Output the [X, Y] coordinate of the center of the cell containing the given text.  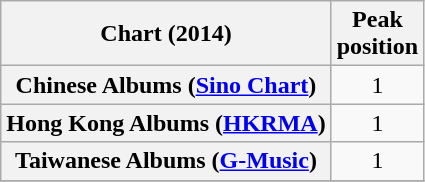
Taiwanese Albums (G-Music) [166, 161]
Chart (2014) [166, 34]
Hong Kong Albums (HKRMA) [166, 123]
Peakposition [377, 34]
Chinese Albums (Sino Chart) [166, 85]
